For the text-containing cell, return its midpoint in (x, y) coordinate format. 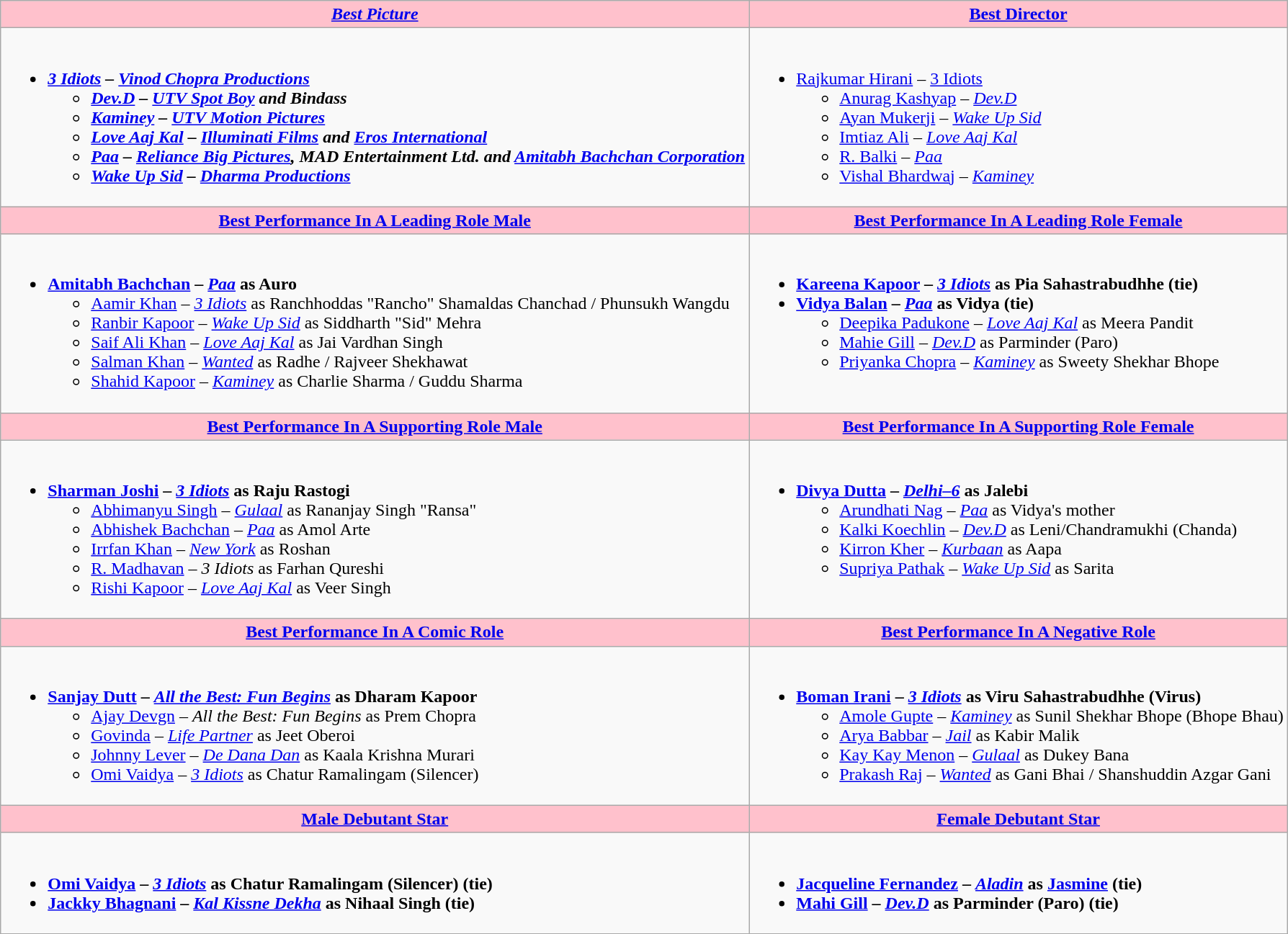
Best Performance In A Supporting Role Male (375, 426)
Jacqueline Fernandez – Aladin as Jasmine (tie)Mahi Gill – Dev.D as Parminder (Paro) (tie) (1019, 883)
Best Performance In A Leading Role Male (375, 220)
Best Performance In A Negative Role (1019, 632)
Best Performance In A Leading Role Female (1019, 220)
Best Performance In A Supporting Role Female (1019, 426)
Omi Vaidya – 3 Idiots as Chatur Ramalingam (Silencer) (tie)Jackky Bhagnani – Kal Kissne Dekha as Nihaal Singh (tie) (375, 883)
Best Director (1019, 14)
Male Debutant Star (375, 819)
Best Picture (375, 14)
Rajkumar Hirani – 3 IdiotsAnurag Kashyap – Dev.DAyan Mukerji – Wake Up SidImtiaz Ali – Love Aaj KalR. Balki – PaaVishal Bhardwaj – Kaminey (1019, 117)
Female Debutant Star (1019, 819)
Best Performance In A Comic Role (375, 632)
